For the text-containing cell, return its midpoint in [x, y] coordinate format. 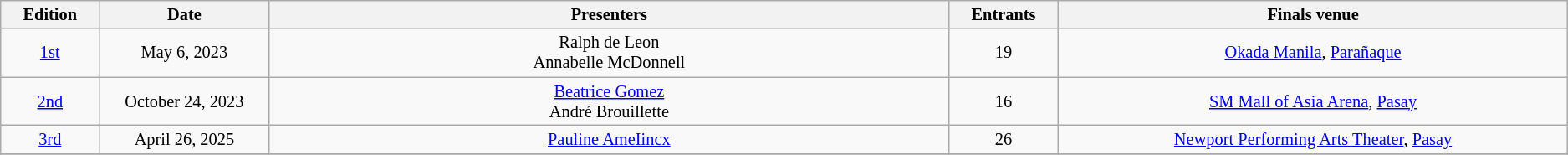
Newport Performing Arts Theater, Pasay [1313, 139]
SM Mall of Asia Arena, Pasay [1313, 101]
Finals venue [1313, 14]
April 26, 2025 [184, 139]
October 24, 2023 [184, 101]
3rd [50, 139]
Edition [50, 14]
Okada Manila, Parañaque [1313, 53]
Pauline AmeIincx [609, 139]
Beatrice GomezAndré Brouillette [609, 101]
2nd [50, 101]
16 [1004, 101]
Presenters [609, 14]
19 [1004, 53]
Entrants [1004, 14]
Date [184, 14]
26 [1004, 139]
1st [50, 53]
May 6, 2023 [184, 53]
Ralph de LeonAnnabelle McDonnell [609, 53]
